Output the (X, Y) coordinate of the center of the cell containing the given text.  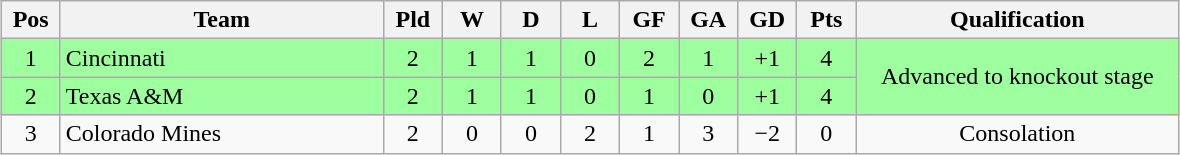
D (530, 20)
−2 (768, 134)
GF (650, 20)
L (590, 20)
Pos (30, 20)
Pts (826, 20)
Team (222, 20)
Consolation (1018, 134)
Texas A&M (222, 96)
Advanced to knockout stage (1018, 77)
Colorado Mines (222, 134)
Cincinnati (222, 58)
Qualification (1018, 20)
GD (768, 20)
Pld (412, 20)
W (472, 20)
GA (708, 20)
